Return [x, y] of the center of cell containing provided text 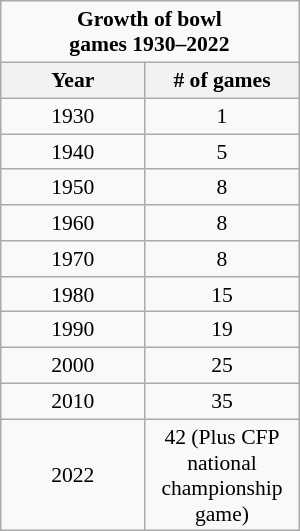
15 [222, 294]
1950 [72, 187]
1930 [72, 116]
Growth of bowlgames 1930–2022 [149, 32]
1940 [72, 152]
35 [222, 401]
1960 [72, 223]
1 [222, 116]
Year [72, 80]
2010 [72, 401]
42 (Plus CFP national championship game) [222, 475]
2022 [72, 475]
5 [222, 152]
2000 [72, 365]
1990 [72, 330]
1970 [72, 259]
1980 [72, 294]
19 [222, 330]
# of games [222, 80]
25 [222, 365]
